Extract the (x, y) coordinate from the center of the cell holding the provided text.  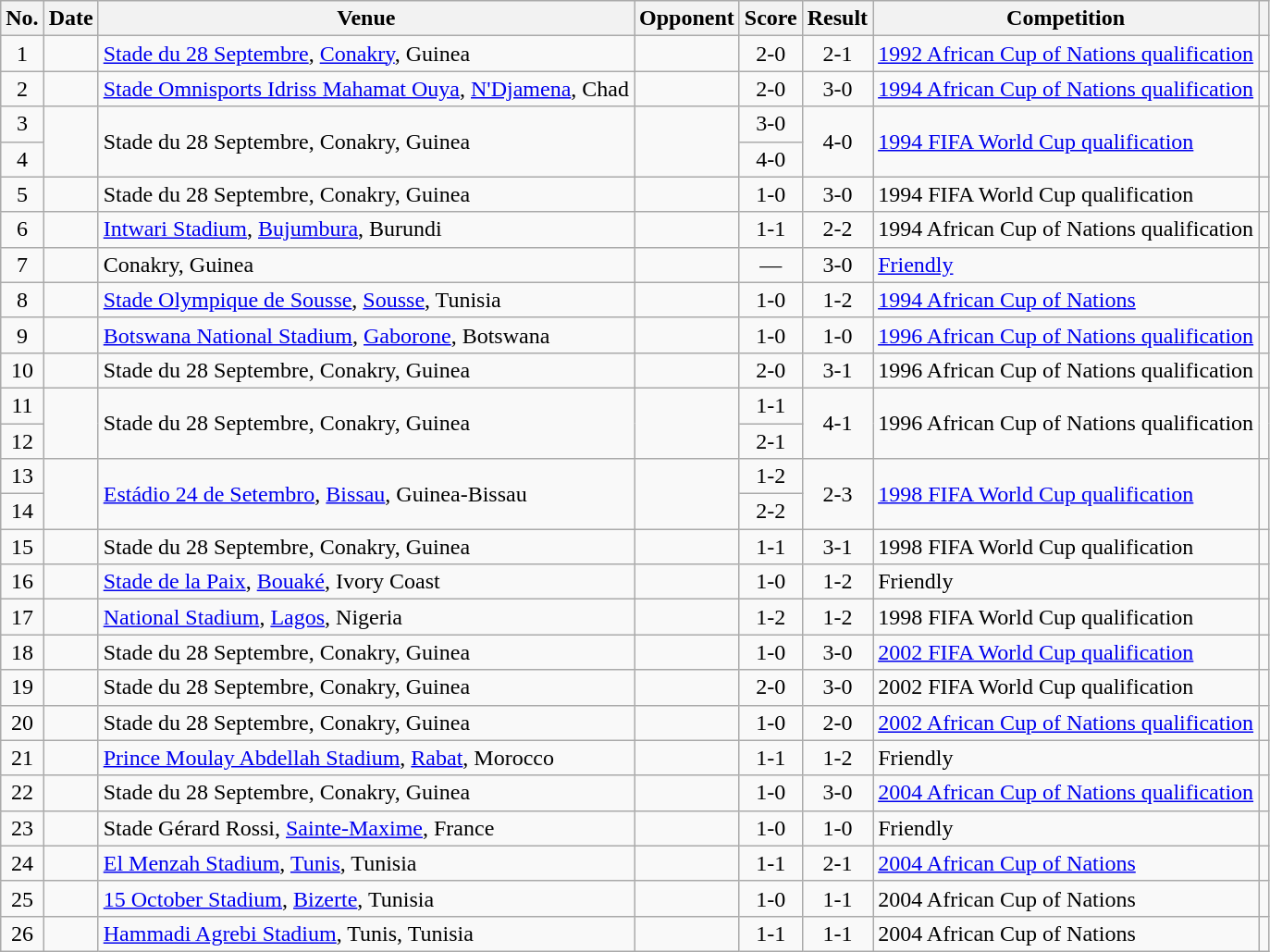
15 (22, 547)
23 (22, 828)
Opponent (687, 19)
7 (22, 265)
No. (22, 19)
13 (22, 476)
Score (771, 19)
Conakry, Guinea (366, 265)
26 (22, 933)
Hammadi Agrebi Stadium, Tunis, Tunisia (366, 933)
Result (837, 19)
12 (22, 441)
17 (22, 617)
4-1 (837, 423)
National Stadium, Lagos, Nigeria (366, 617)
19 (22, 687)
8 (22, 300)
2-3 (837, 494)
Venue (366, 19)
21 (22, 758)
1994 African Cup of Nations (1066, 300)
24 (22, 863)
4 (22, 159)
10 (22, 370)
Stade Olympique de Sousse, Sousse, Tunisia (366, 300)
15 October Stadium, Bizerte, Tunisia (366, 898)
Stade Gérard Rossi, Sainte-Maxime, France (366, 828)
20 (22, 723)
14 (22, 512)
Intwari Stadium, Bujumbura, Burundi (366, 229)
— (771, 265)
25 (22, 898)
5 (22, 194)
Date (70, 19)
Competition (1066, 19)
6 (22, 229)
Stade de la Paix, Bouaké, Ivory Coast (366, 582)
3 (22, 124)
Estádio 24 de Setembro, Bissau, Guinea-Bissau (366, 494)
El Menzah Stadium, Tunis, Tunisia (366, 863)
Stade Omnisports Idriss Mahamat Ouya, N'Djamena, Chad (366, 89)
22 (22, 793)
18 (22, 652)
11 (22, 405)
1992 African Cup of Nations qualification (1066, 54)
2 (22, 89)
Botswana National Stadium, Gaborone, Botswana (366, 335)
2004 African Cup of Nations qualification (1066, 793)
Prince Moulay Abdellah Stadium, Rabat, Morocco (366, 758)
9 (22, 335)
1 (22, 54)
2002 African Cup of Nations qualification (1066, 723)
16 (22, 582)
